For the text-containing cell, return its midpoint in (x, y) coordinate format. 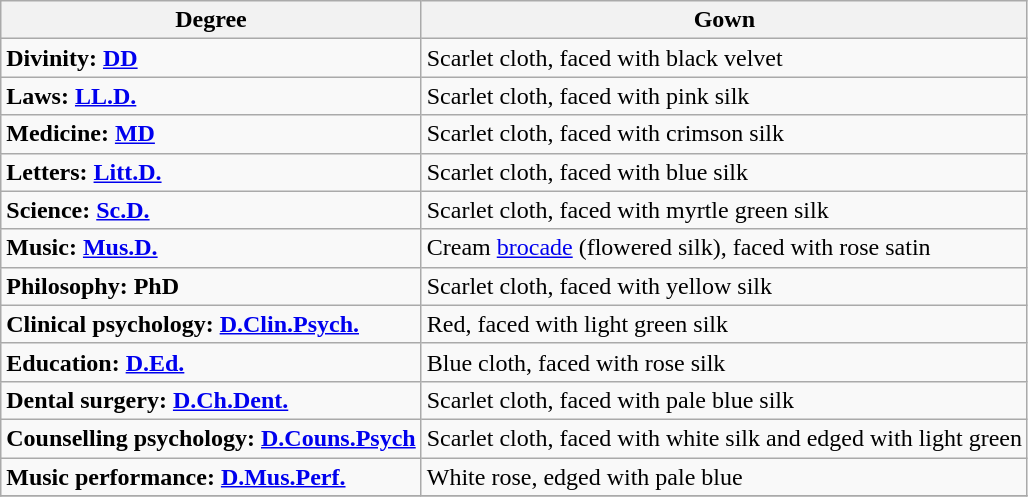
Degree (211, 20)
Scarlet cloth, faced with yellow silk (724, 286)
Scarlet cloth, faced with crimson silk (724, 134)
Dental surgery: D.Ch.Dent. (211, 400)
Medicine: MD (211, 134)
Education: D.Ed. (211, 362)
Laws: LL.D. (211, 96)
Scarlet cloth, faced with blue silk (724, 172)
White rose, edged with pale blue (724, 477)
Letters: Litt.D. (211, 172)
Scarlet cloth, faced with pale blue silk (724, 400)
Scarlet cloth, faced with myrtle green silk (724, 210)
Red, faced with light green silk (724, 324)
Clinical psychology: D.Clin.Psych. (211, 324)
Scarlet cloth, faced with white silk and edged with light green (724, 438)
Scarlet cloth, faced with pink silk (724, 96)
Scarlet cloth, faced with black velvet (724, 58)
Cream brocade (flowered silk), faced with rose satin (724, 248)
Music: Mus.D. (211, 248)
Blue cloth, faced with rose silk (724, 362)
Gown (724, 20)
Philosophy: PhD (211, 286)
Science: Sc.D. (211, 210)
Music performance: D.Mus.Perf. (211, 477)
Divinity: DD (211, 58)
Counselling psychology: D.Couns.Psych (211, 438)
